From the cell containing the given text, extract its center point as [x, y] coordinate. 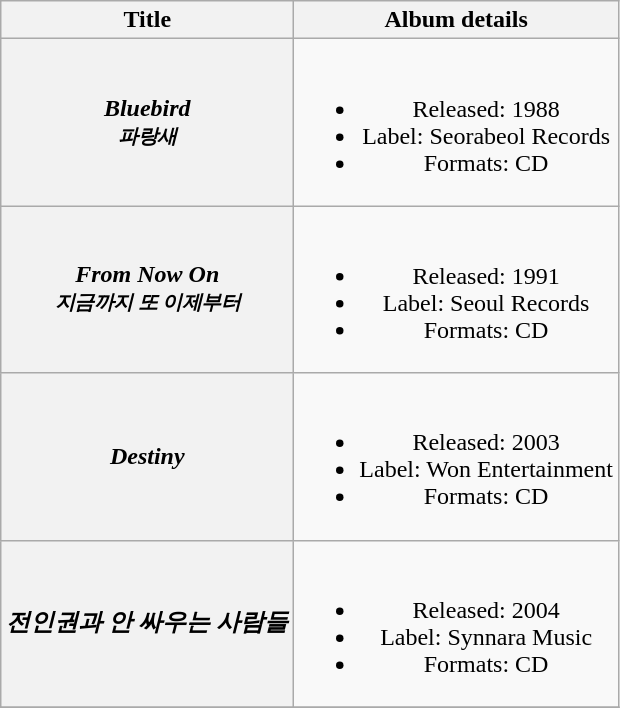
Released: 2004Label: Synnara MusicFormats: CD [456, 624]
Released: 2003Label: Won EntertainmentFormats: CD [456, 456]
Album details [456, 20]
Bluebird파랑새 [148, 122]
전인권과 안 싸우는 사람들 [148, 624]
Title [148, 20]
Released: 1991Label: Seoul RecordsFormats: CD [456, 290]
From Now On지금까지 또 이제부터 [148, 290]
Released: 1988Label: Seorabeol RecordsFormats: CD [456, 122]
Destiny [148, 456]
